Extract the (X, Y) coordinate from the center of the cell holding the provided text.  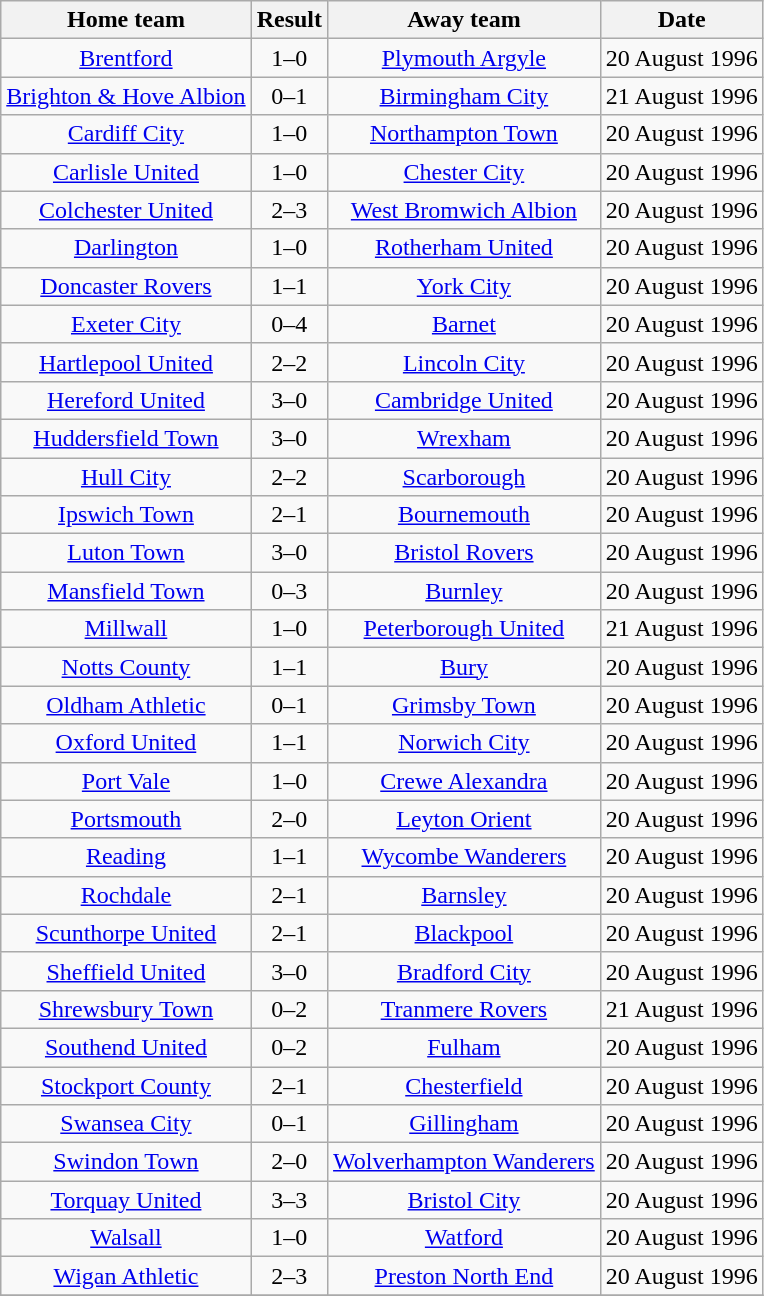
Brentford (126, 58)
Watford (464, 1238)
Swindon Town (126, 1162)
Portsmouth (126, 819)
Shrewsbury Town (126, 1009)
Lincoln City (464, 362)
Doncaster Rovers (126, 286)
Preston North End (464, 1276)
Luton Town (126, 553)
Mansfield Town (126, 591)
3–3 (289, 1200)
0–3 (289, 591)
Cambridge United (464, 400)
Chesterfield (464, 1085)
Birmingham City (464, 96)
Southend United (126, 1047)
0–4 (289, 324)
Cardiff City (126, 134)
Result (289, 20)
Fulham (464, 1047)
Barnsley (464, 895)
Chester City (464, 172)
Ipswich Town (126, 515)
Oldham Athletic (126, 705)
Swansea City (126, 1124)
Darlington (126, 248)
Burnley (464, 591)
Exeter City (126, 324)
Rotherham United (464, 248)
Leyton Orient (464, 819)
Barnet (464, 324)
Hereford United (126, 400)
Tranmere Rovers (464, 1009)
Norwich City (464, 743)
Notts County (126, 667)
Home team (126, 20)
Scarborough (464, 477)
Away team (464, 20)
Bristol Rovers (464, 553)
Hartlepool United (126, 362)
Sheffield United (126, 971)
Scunthorpe United (126, 933)
Oxford United (126, 743)
Gillingham (464, 1124)
Bury (464, 667)
York City (464, 286)
Peterborough United (464, 629)
Hull City (126, 477)
Wigan Athletic (126, 1276)
Bradford City (464, 971)
Wolverhampton Wanderers (464, 1162)
Millwall (126, 629)
Bournemouth (464, 515)
Carlisle United (126, 172)
Northampton Town (464, 134)
Port Vale (126, 781)
Walsall (126, 1238)
Wrexham (464, 438)
Grimsby Town (464, 705)
Colchester United (126, 210)
Blackpool (464, 933)
West Bromwich Albion (464, 210)
Plymouth Argyle (464, 58)
Stockport County (126, 1085)
Huddersfield Town (126, 438)
Brighton & Hove Albion (126, 96)
Reading (126, 857)
Bristol City (464, 1200)
Torquay United (126, 1200)
Date (682, 20)
Crewe Alexandra (464, 781)
Wycombe Wanderers (464, 857)
Rochdale (126, 895)
